Return [x, y] of the center of cell containing provided text 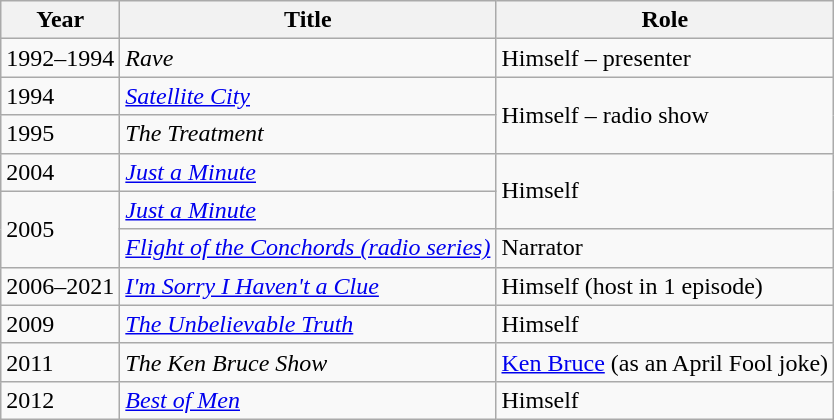
Satellite City [308, 96]
Best of Men [308, 400]
1995 [60, 134]
2004 [60, 172]
2006–2021 [60, 286]
2011 [60, 362]
2009 [60, 324]
Himself (host in 1 episode) [665, 286]
Flight of the Conchords (radio series) [308, 248]
The Treatment [308, 134]
Role [665, 20]
The Ken Bruce Show [308, 362]
Rave [308, 58]
Ken Bruce (as an April Fool joke) [665, 362]
Title [308, 20]
1994 [60, 96]
Year [60, 20]
Narrator [665, 248]
1992–1994 [60, 58]
Himself – presenter [665, 58]
I'm Sorry I Haven't a Clue [308, 286]
2012 [60, 400]
The Unbelievable Truth [308, 324]
Himself – radio show [665, 115]
2005 [60, 229]
